Scan for the cell matching the given text and deliver its (X, Y) coordinate at center. 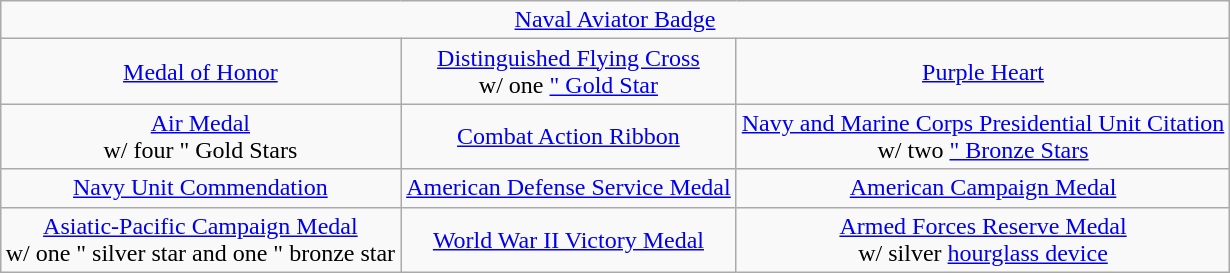
Armed Forces Reserve Medalw/ silver hourglass device (983, 240)
Distinguished Flying Crossw/ one " Gold Star (569, 72)
Air Medalw/ four " Gold Stars (200, 136)
World War II Victory Medal (569, 240)
Navy and Marine Corps Presidential Unit Citationw/ two " Bronze Stars (983, 136)
Combat Action Ribbon (569, 136)
American Campaign Medal (983, 188)
Medal of Honor (200, 72)
Purple Heart (983, 72)
Asiatic-Pacific Campaign Medalw/ one " silver star and one " bronze star (200, 240)
Navy Unit Commendation (200, 188)
Naval Aviator Badge (615, 20)
American Defense Service Medal (569, 188)
